Identify which cell holds the provided text, then report its (X, Y) central coordinate. 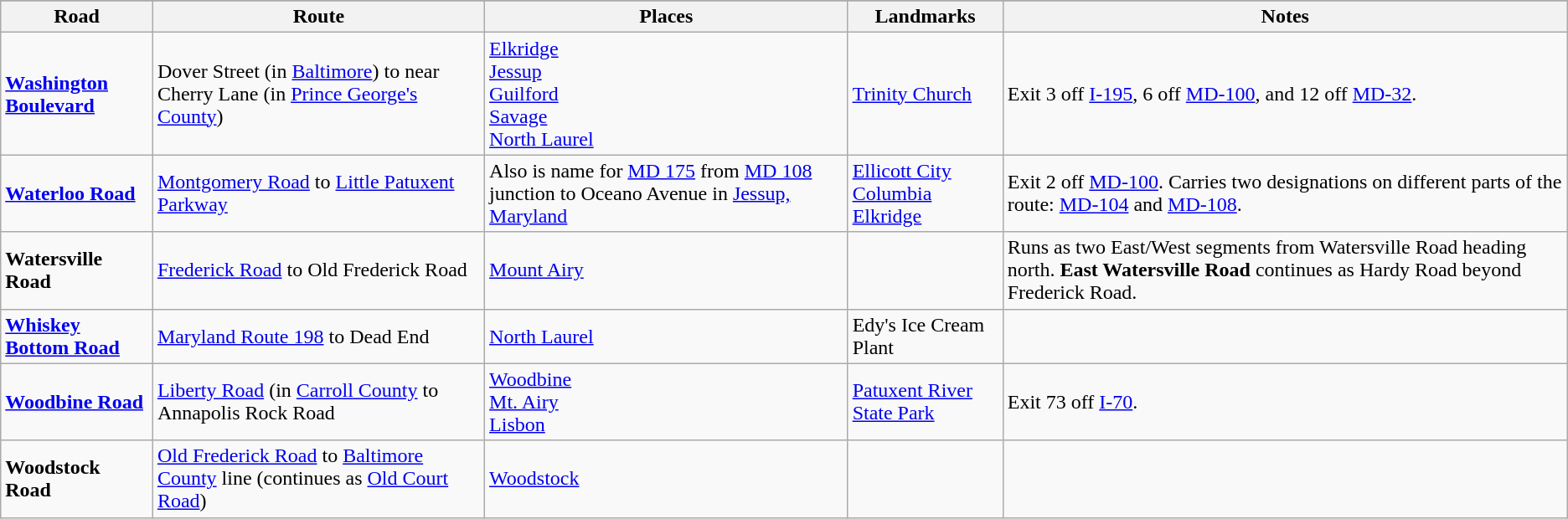
Ellicott CityColumbiaElkridge (925, 193)
Old Frederick Road to Baltimore County line (continues as Old Court Road) (318, 479)
Montgomery Road to Little Patuxent Parkway (318, 193)
Exit 73 off I-70. (1285, 402)
Waterloo Road (77, 193)
Washington Boulevard (77, 94)
Landmarks (925, 17)
Also is name for MD 175 from MD 108 junction to Oceano Avenue in Jessup, Maryland (667, 193)
ElkridgeJessupGuilfordSavageNorth Laurel (667, 94)
Runs as two East/West segments from Watersville Road heading north. East Watersville Road continues as Hardy Road beyond Frederick Road. (1285, 270)
Maryland Route 198 to Dead End (318, 337)
Notes (1285, 17)
Woodstock (667, 479)
Woodstock Road (77, 479)
Route (318, 17)
Frederick Road to Old Frederick Road (318, 270)
Exit 3 off I-195, 6 off MD-100, and 12 off MD-32. (1285, 94)
Edy's Ice Cream Plant (925, 337)
Whiskey Bottom Road (77, 337)
Road (77, 17)
Dover Street (in Baltimore) to near Cherry Lane (in Prince George's County) (318, 94)
Mount Airy (667, 270)
WoodbineMt. AiryLisbon (667, 402)
Places (667, 17)
Woodbine Road (77, 402)
Watersville Road (77, 270)
Liberty Road (in Carroll County to Annapolis Rock Road (318, 402)
Exit 2 off MD-100. Carries two designations on different parts of the route: MD-104 and MD-108. (1285, 193)
North Laurel (667, 337)
Trinity Church (925, 94)
Patuxent River State Park (925, 402)
